Find where the given text appears and provide that cell's center as [x, y] coordinate. 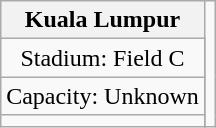
Stadium: Field C [103, 58]
Capacity: Unknown [103, 96]
Kuala Lumpur [103, 20]
